Determine the (X, Y) coordinate at the center of the cell enclosing the given text.  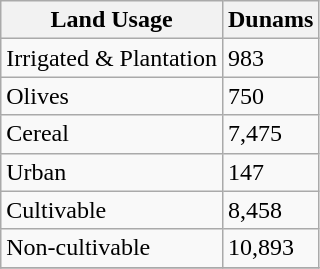
Land Usage (112, 20)
750 (270, 96)
10,893 (270, 248)
983 (270, 58)
Olives (112, 96)
8,458 (270, 210)
Cultivable (112, 210)
147 (270, 172)
Non-cultivable (112, 248)
7,475 (270, 134)
Irrigated & Plantation (112, 58)
Cereal (112, 134)
Urban (112, 172)
Dunams (270, 20)
